Find where the given text appears and provide that cell's center as [X, Y] coordinate. 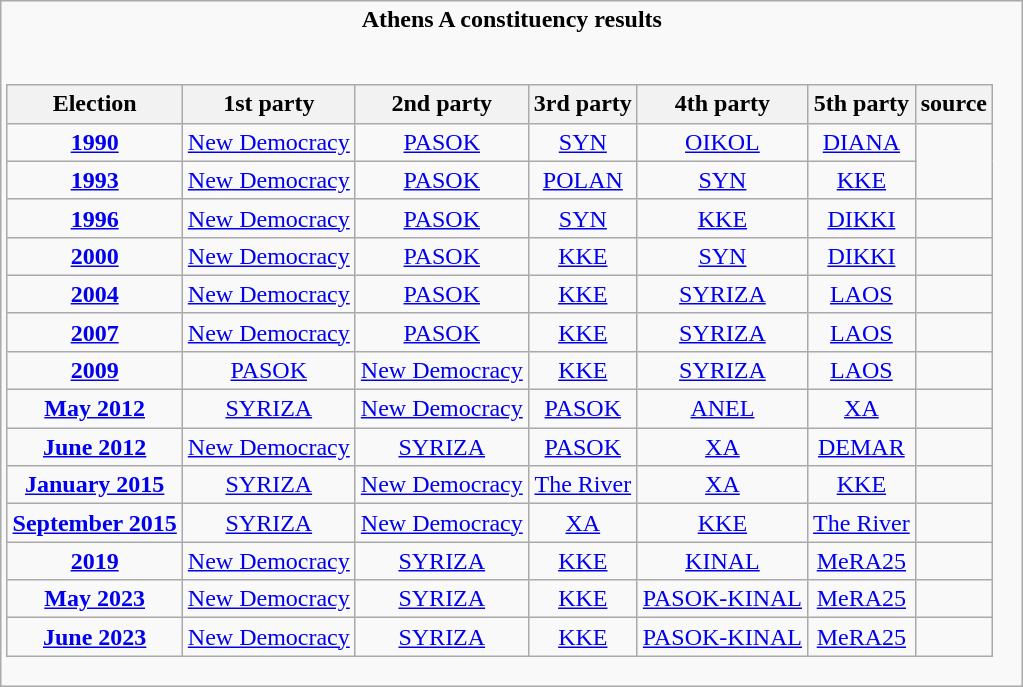
5th party [862, 104]
June 2023 [94, 637]
1st party [268, 104]
OIKOL [722, 142]
DEMAR [862, 447]
DIANA [862, 142]
2004 [94, 294]
Election [94, 104]
May 2023 [94, 599]
2000 [94, 256]
January 2015 [94, 485]
2019 [94, 561]
2009 [94, 370]
September 2015 [94, 523]
KINAL [722, 561]
1993 [94, 180]
4th party [722, 104]
POLAN [582, 180]
ANEL [722, 409]
2007 [94, 332]
May 2012 [94, 409]
3rd party [582, 104]
1996 [94, 218]
June 2012 [94, 447]
2nd party [442, 104]
1990 [94, 142]
source [954, 104]
